Output the (x, y) coordinate of the center of the cell containing the given text.  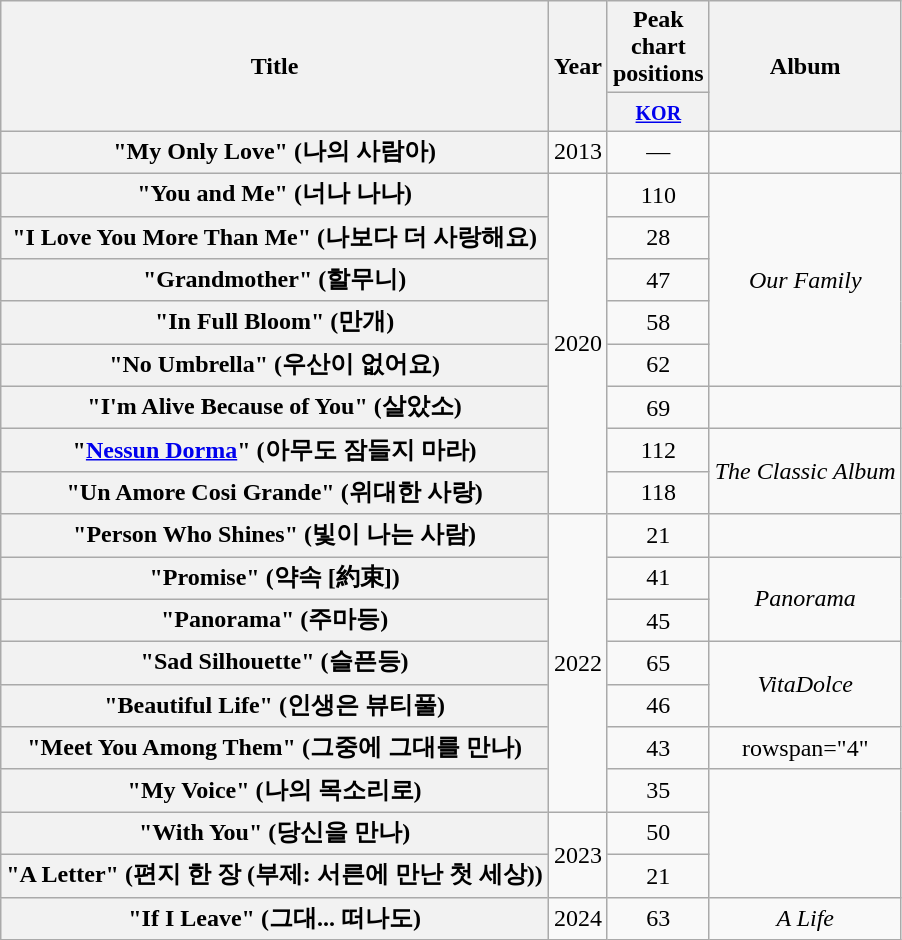
41 (658, 578)
"With You" (당신을 만나) (275, 834)
Peak chart positions (658, 47)
63 (658, 918)
43 (658, 748)
"Grandmother" (할무니) (275, 280)
"If I Leave" (그대... 떠나도) (275, 918)
65 (658, 664)
Our Family (805, 280)
"You and Me" (너나 나나) (275, 194)
"I'm Alive Because of You" (살았소) (275, 408)
45 (658, 620)
"No Umbrella" (우산이 없어요) (275, 366)
"My Voice" (나의 목소리로) (275, 790)
62 (658, 366)
"Sad Silhouette" (슬픈등) (275, 664)
2020 (578, 343)
35 (658, 790)
Year (578, 66)
"Nessun Dorma" (아무도 잠들지 마라) (275, 450)
KOR (658, 112)
2023 (578, 854)
Album (805, 66)
Panorama (805, 598)
Title (275, 66)
69 (658, 408)
The Classic Album (805, 472)
"Promise" (약속 [約束]) (275, 578)
2013 (578, 152)
110 (658, 194)
50 (658, 834)
2024 (578, 918)
46 (658, 706)
rowspan="4" (805, 748)
58 (658, 322)
"My Only Love" (나의 사람아) (275, 152)
"In Full Bloom" (만개) (275, 322)
"Beautiful Life" (인생은 뷰티풀) (275, 706)
"Person Who Shines" (빛이 나는 사람) (275, 536)
"Meet You Among Them" (그중에 그대를 만나) (275, 748)
47 (658, 280)
"I Love You More Than Me" (나보다 더 사랑해요) (275, 238)
VitaDolce (805, 684)
"Panorama" (주마등) (275, 620)
118 (658, 492)
"A Letter" (편지 한 장 (부제: 서른에 만난 첫 세상)) (275, 876)
A Life (805, 918)
"Un Amore Cosi Grande" (위대한 사랑) (275, 492)
2022 (578, 663)
28 (658, 238)
112 (658, 450)
— (658, 152)
